Extract the [X, Y] coordinate from the center of the cell holding the provided text.  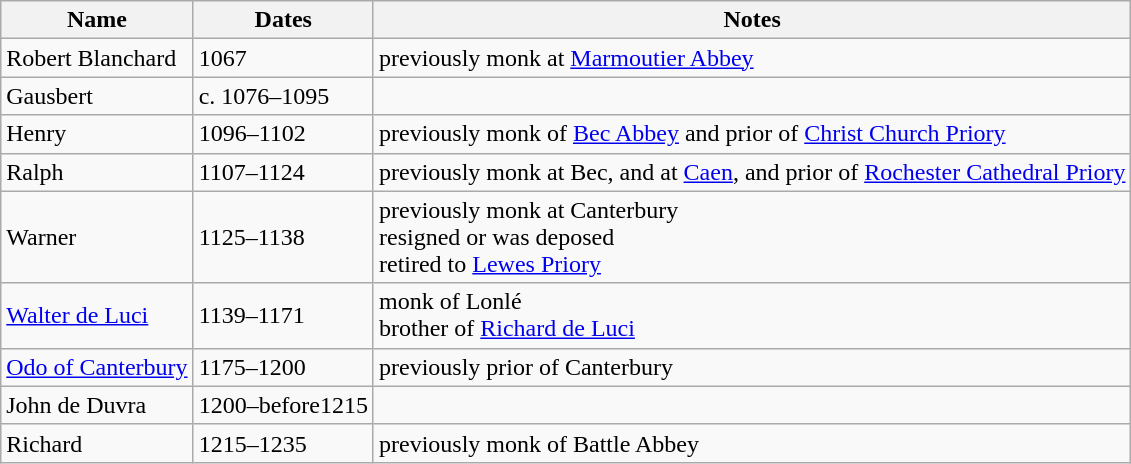
previously monk at Canterburyresigned or was deposedretired to Lewes Priory [752, 237]
1215–1235 [283, 443]
1107–1124 [283, 172]
Odo of Canterbury [97, 367]
Warner [97, 237]
previously monk at Marmoutier Abbey [752, 58]
1096–1102 [283, 134]
Henry [97, 134]
1200–before1215 [283, 405]
previously monk of Bec Abbey and prior of Christ Church Priory [752, 134]
monk of Lonlébrother of Richard de Luci [752, 316]
1175–1200 [283, 367]
1067 [283, 58]
previously monk of Battle Abbey [752, 443]
Ralph [97, 172]
previously prior of Canterbury [752, 367]
c. 1076–1095 [283, 96]
Gausbert [97, 96]
Richard [97, 443]
Walter de Luci [97, 316]
1139–1171 [283, 316]
Name [97, 20]
1125–1138 [283, 237]
Robert Blanchard [97, 58]
Dates [283, 20]
John de Duvra [97, 405]
previously monk at Bec, and at Caen, and prior of Rochester Cathedral Priory [752, 172]
Notes [752, 20]
